For the text-containing cell, return its midpoint in [x, y] coordinate format. 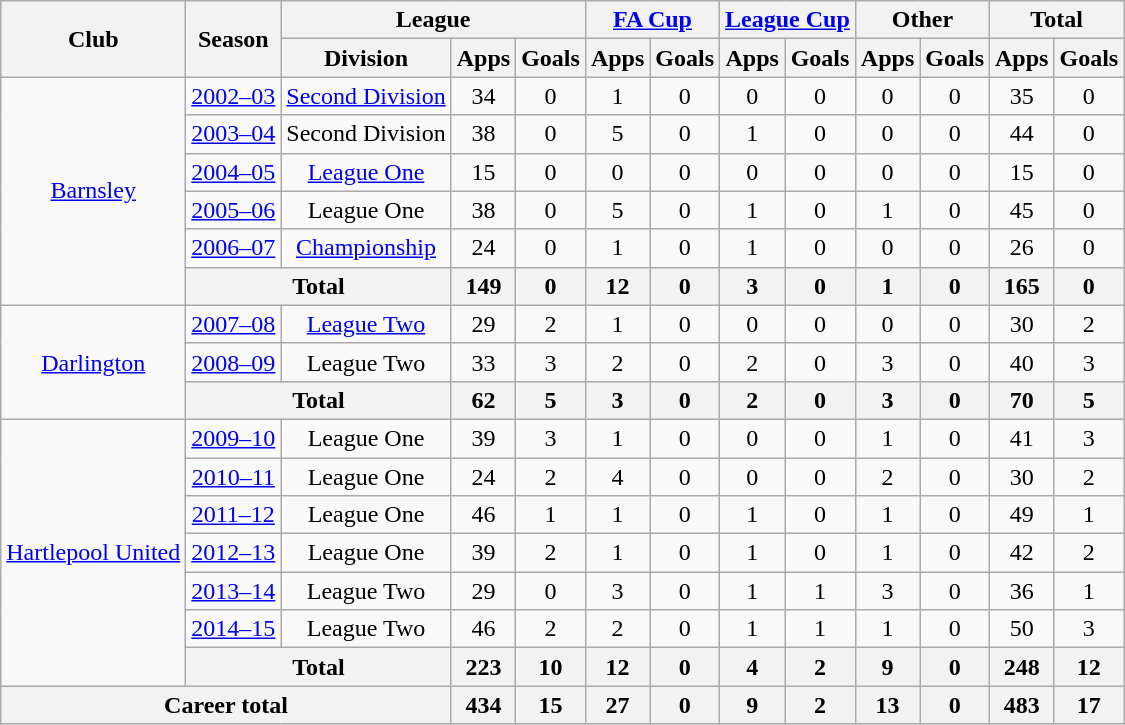
Championship [366, 248]
2007–08 [234, 324]
70 [1022, 400]
149 [483, 286]
36 [1022, 591]
2005–06 [234, 210]
165 [1022, 286]
17 [1089, 705]
248 [1022, 667]
13 [887, 705]
42 [1022, 553]
2011–12 [234, 515]
2003–04 [234, 134]
33 [483, 362]
Division [366, 58]
League Cup [788, 20]
49 [1022, 515]
27 [617, 705]
League [434, 20]
40 [1022, 362]
223 [483, 667]
41 [1022, 438]
44 [1022, 134]
62 [483, 400]
Barnsley [94, 191]
2004–05 [234, 172]
2008–09 [234, 362]
35 [1022, 96]
Darlington [94, 362]
45 [1022, 210]
Hartlepool United [94, 552]
2013–14 [234, 591]
2006–07 [234, 248]
2010–11 [234, 477]
2009–10 [234, 438]
2012–13 [234, 553]
434 [483, 705]
26 [1022, 248]
2002–03 [234, 96]
Other [922, 20]
Club [94, 39]
483 [1022, 705]
2014–15 [234, 629]
Season [234, 39]
FA Cup [652, 20]
Career total [226, 705]
34 [483, 96]
50 [1022, 629]
10 [551, 667]
